Return (X, Y) of the center of cell containing provided text 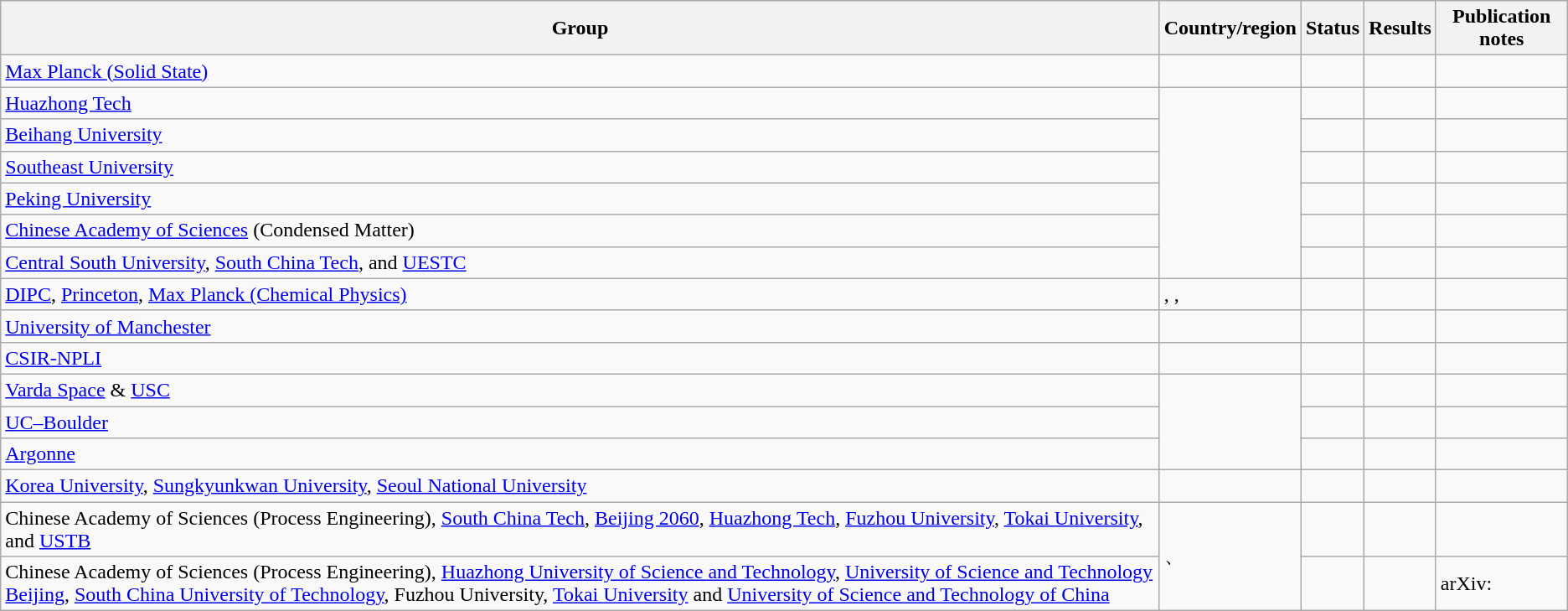
Argonne (580, 454)
DIPC, Princeton, Max Planck (Chemical Physics) (580, 294)
CSIR-NPLI (580, 358)
Varda Space & USC (580, 390)
Group (580, 28)
Max Planck (Solid State) (580, 71)
Status (1332, 28)
Chinese Academy of Sciences (Process Engineering), South China Tech, Beijing 2060, Huazhong Tech, Fuzhou University, Tokai University, and USTB (580, 530)
arXiv: (1501, 583)
Chinese Academy of Sciences (Condensed Matter) (580, 230)
UC–Boulder (580, 422)
Peking University (580, 199)
、 (1230, 557)
Huazhong Tech (580, 103)
Country/region (1230, 28)
Central South University, South China Tech, and UESTC (580, 262)
Results (1400, 28)
Southeast University (580, 167)
Korea University, Sungkyunkwan University, Seoul National University (580, 486)
University of Manchester (580, 326)
Beihang University (580, 135)
Publication notes (1501, 28)
, , (1230, 294)
